Pinpoint the cell where the given text exists, returning its (x, y) midpoint coordinate. 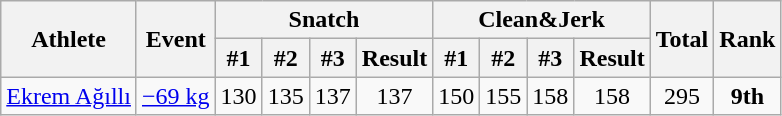
Snatch (324, 20)
150 (456, 96)
Ekrem Ağıllı (69, 96)
Clean&Jerk (542, 20)
9th (748, 96)
Rank (748, 39)
130 (238, 96)
Total (682, 39)
295 (682, 96)
135 (286, 96)
−69 kg (176, 96)
Athlete (69, 39)
155 (504, 96)
Event (176, 39)
